For the text-containing cell, return its midpoint in (x, y) coordinate format. 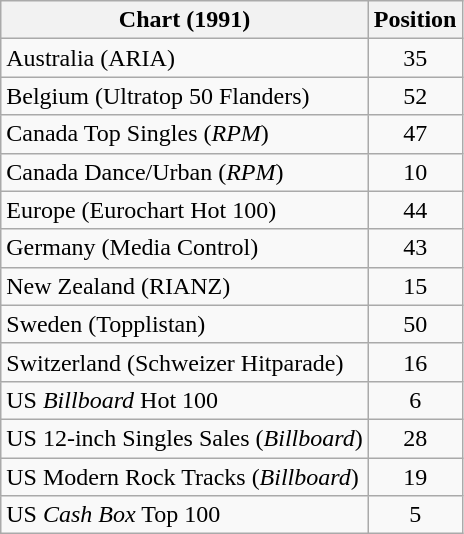
10 (415, 172)
6 (415, 400)
44 (415, 210)
US Modern Rock Tracks (Billboard) (185, 477)
US 12-inch Singles Sales (Billboard) (185, 438)
15 (415, 286)
16 (415, 362)
Belgium (Ultratop 50 Flanders) (185, 96)
New Zealand (RIANZ) (185, 286)
Europe (Eurochart Hot 100) (185, 210)
5 (415, 515)
Sweden (Topplistan) (185, 324)
US Cash Box Top 100 (185, 515)
28 (415, 438)
Canada Dance/Urban (RPM) (185, 172)
35 (415, 58)
Australia (ARIA) (185, 58)
Canada Top Singles (RPM) (185, 134)
Position (415, 20)
US Billboard Hot 100 (185, 400)
50 (415, 324)
47 (415, 134)
Germany (Media Control) (185, 248)
43 (415, 248)
Chart (1991) (185, 20)
19 (415, 477)
52 (415, 96)
Switzerland (Schweizer Hitparade) (185, 362)
